Provide the [X, Y] coordinate of the cell's center where the given text is located.  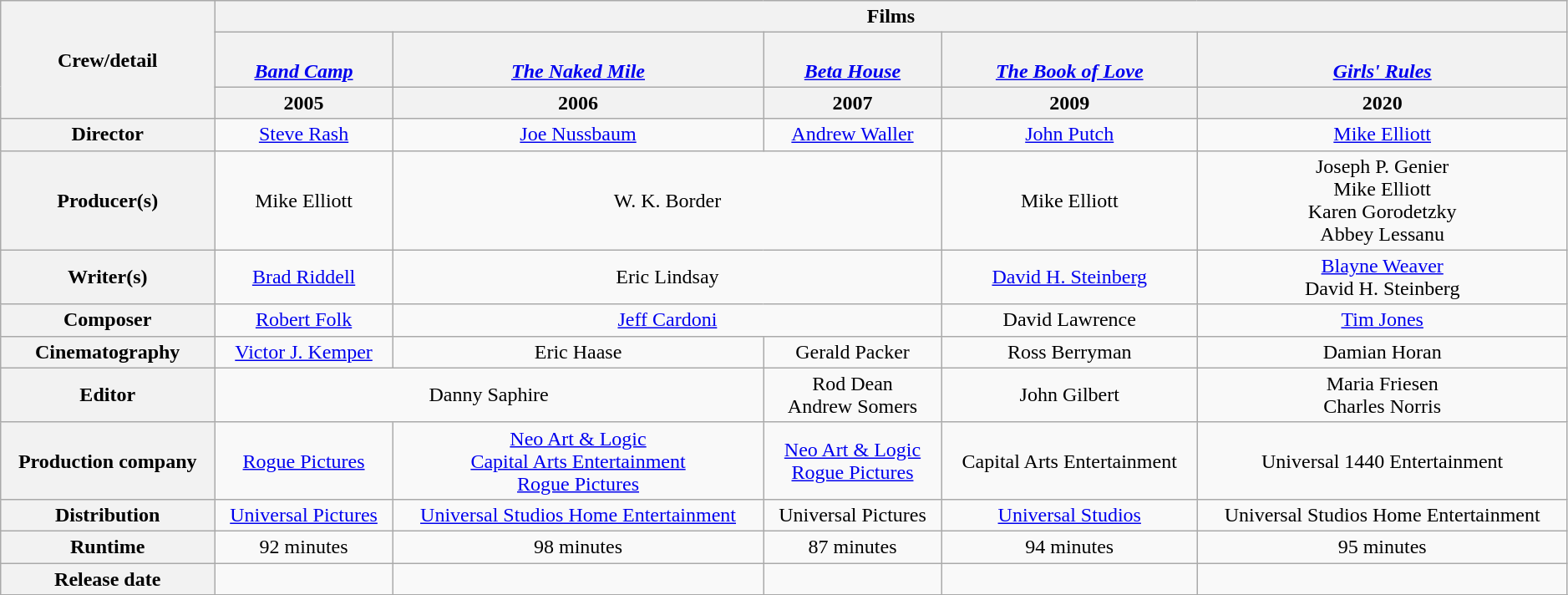
Danny Saphire [490, 394]
Band Camp [304, 60]
95 minutes [1382, 547]
Brad Riddell [304, 277]
92 minutes [304, 547]
Producer(s) [108, 201]
98 minutes [578, 547]
Blayne WeaverDavid H. Steinberg [1382, 277]
Joe Nussbaum [578, 135]
2007 [853, 103]
Capital Arts Entertainment [1069, 460]
Ross Berryman [1069, 352]
Films [891, 17]
94 minutes [1069, 547]
Composer [108, 320]
Universal Studios [1069, 515]
Editor [108, 394]
Eric Lindsay [667, 277]
Robert Folk [304, 320]
Distribution [108, 515]
2005 [304, 103]
Neo Art & LogicRogue Pictures [853, 460]
87 minutes [853, 547]
Maria FriesenCharles Norris [1382, 394]
Jeff Cardoni [667, 320]
2006 [578, 103]
Beta House [853, 60]
Neo Art & LogicCapital Arts EntertainmentRogue Pictures [578, 460]
David Lawrence [1069, 320]
W. K. Border [667, 201]
Release date [108, 579]
Eric Haase [578, 352]
Andrew Waller [853, 135]
Steve Rash [304, 135]
John Gilbert [1069, 394]
Tim Jones [1382, 320]
Rod DeanAndrew Somers [853, 394]
Joseph P. GenierMike ElliottKaren GorodetzkyAbbey Lessanu [1382, 201]
2009 [1069, 103]
Runtime [108, 547]
Rogue Pictures [304, 460]
John Putch [1069, 135]
Writer(s) [108, 277]
Universal 1440 Entertainment [1382, 460]
Crew/detail [108, 60]
Victor J. Kemper [304, 352]
Cinematography [108, 352]
David H. Steinberg [1069, 277]
2020 [1382, 103]
Gerald Packer [853, 352]
Girls' Rules [1382, 60]
Production company [108, 460]
The Naked Mile [578, 60]
Director [108, 135]
Damian Horan [1382, 352]
The Book of Love [1069, 60]
